Extract the (X, Y) coordinate from the center of the cell holding the provided text.  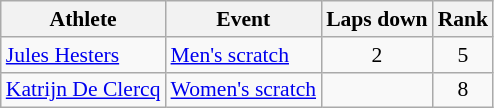
Jules Hesters (84, 55)
Katrijn De Clercq (84, 90)
Rank (464, 19)
Athlete (84, 19)
Laps down (377, 19)
Event (244, 19)
2 (377, 55)
Men's scratch (244, 55)
5 (464, 55)
8 (464, 90)
Women's scratch (244, 90)
